Output the [x, y] coordinate of the center of the cell containing the given text.  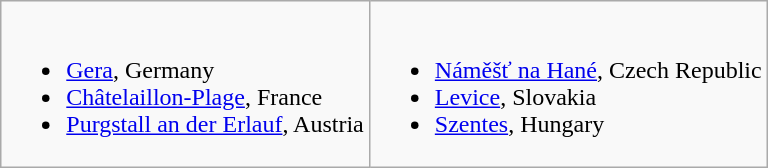
Gera, Germany Châtelaillon-Plage, France Purgstall an der Erlauf, Austria [186, 84]
Náměšť na Hané, Czech Republic Levice, Slovakia Szentes, Hungary [568, 84]
